Provide the [X, Y] coordinate of the cell's center where the given text is located.  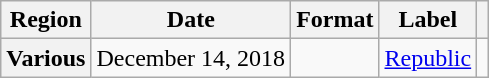
Various [46, 58]
December 14, 2018 [191, 58]
Republic [428, 58]
Format [335, 20]
Label [428, 20]
Region [46, 20]
Date [191, 20]
